Provide the [x, y] coordinate of the cell's center where the given text is located.  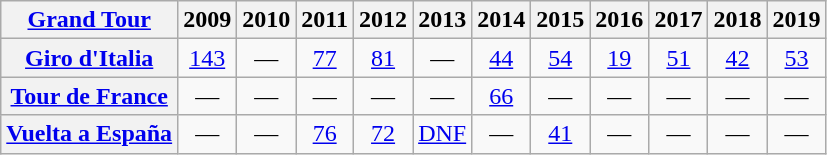
Giro d'Italia [90, 58]
53 [796, 58]
2019 [796, 20]
44 [502, 58]
DNF [442, 134]
143 [208, 58]
81 [384, 58]
2009 [208, 20]
2013 [442, 20]
41 [560, 134]
Tour de France [90, 96]
54 [560, 58]
42 [738, 58]
2012 [384, 20]
2017 [678, 20]
Vuelta a España [90, 134]
77 [325, 58]
19 [620, 58]
66 [502, 96]
76 [325, 134]
2010 [266, 20]
2018 [738, 20]
2014 [502, 20]
2011 [325, 20]
72 [384, 134]
51 [678, 58]
2016 [620, 20]
2015 [560, 20]
Grand Tour [90, 20]
